Scan for the cell matching the given text and deliver its (x, y) coordinate at center. 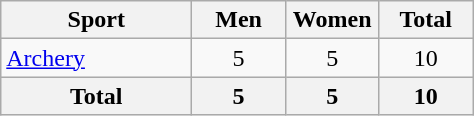
Men (239, 20)
Sport (96, 20)
Women (332, 20)
Archery (96, 58)
